Output the [x, y] coordinate of the center of the cell containing the given text.  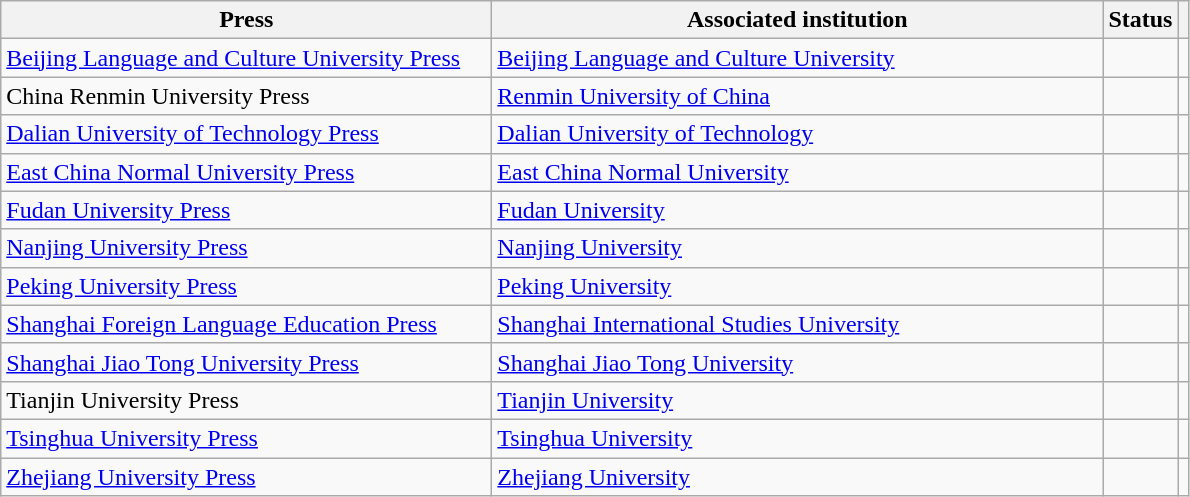
Dalian University of Technology Press [246, 134]
Shanghai International Studies University [798, 324]
Tianjin University Press [246, 400]
East China Normal University Press [246, 172]
Shanghai Jiao Tong University Press [246, 362]
Fudan University [798, 210]
Nanjing University Press [246, 248]
Shanghai Jiao Tong University [798, 362]
Tianjin University [798, 400]
Shanghai Foreign Language Education Press [246, 324]
Status [1140, 20]
Fudan University Press [246, 210]
Dalian University of Technology [798, 134]
China Renmin University Press [246, 96]
Nanjing University [798, 248]
Beijing Language and Culture University Press [246, 58]
Peking University Press [246, 286]
Renmin University of China [798, 96]
Tsinghua University Press [246, 438]
Peking University [798, 286]
Zhejiang University [798, 477]
Beijing Language and Culture University [798, 58]
Associated institution [798, 20]
Zhejiang University Press [246, 477]
East China Normal University [798, 172]
Press [246, 20]
Tsinghua University [798, 438]
